Detect which cell encompasses the target text, then output its [x, y] center coordinate. 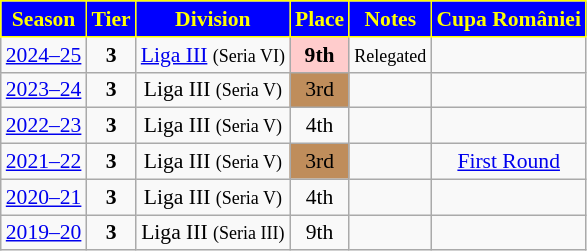
2023–24 [44, 90]
Division [213, 19]
Season [44, 19]
Place [320, 19]
2024–25 [44, 55]
Relegated [390, 55]
Liga III (Seria III) [213, 233]
2021–22 [44, 162]
First Round [508, 162]
2022–23 [44, 126]
2020–21 [44, 197]
Cupa României [508, 19]
2019–20 [44, 233]
Liga III (Seria VI) [213, 55]
Notes [390, 19]
Tier [110, 19]
